Return the [X, Y] coordinate for the center point of the cell that contains the specified text.  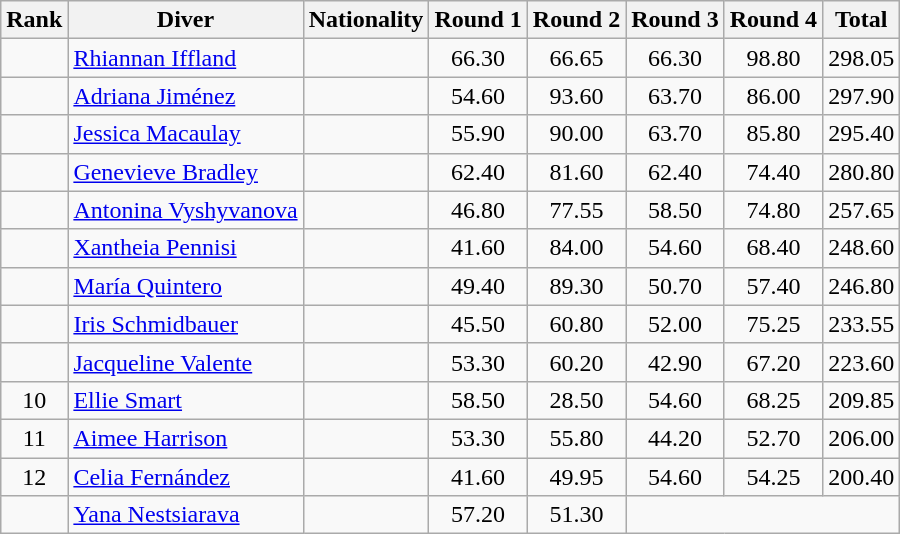
45.50 [478, 324]
49.40 [478, 286]
55.90 [478, 134]
Round 1 [478, 20]
Nationality [366, 20]
51.30 [576, 515]
42.90 [675, 362]
74.40 [773, 172]
77.55 [576, 210]
Round 2 [576, 20]
12 [34, 477]
200.40 [862, 477]
Rank [34, 20]
28.50 [576, 400]
297.90 [862, 96]
Iris Schmidbauer [186, 324]
Round 4 [773, 20]
52.00 [675, 324]
Adriana Jiménez [186, 96]
60.80 [576, 324]
98.80 [773, 58]
Xantheia Pennisi [186, 248]
57.20 [478, 515]
57.40 [773, 286]
44.20 [675, 438]
68.25 [773, 400]
89.30 [576, 286]
Jessica Macaulay [186, 134]
54.25 [773, 477]
Genevieve Bradley [186, 172]
85.80 [773, 134]
81.60 [576, 172]
68.40 [773, 248]
Ellie Smart [186, 400]
10 [34, 400]
52.70 [773, 438]
84.00 [576, 248]
223.60 [862, 362]
Antonina Vyshyvanova [186, 210]
Aimee Harrison [186, 438]
246.80 [862, 286]
86.00 [773, 96]
Diver [186, 20]
280.80 [862, 172]
295.40 [862, 134]
Round 3 [675, 20]
Jacqueline Valente [186, 362]
46.80 [478, 210]
Celia Fernández [186, 477]
298.05 [862, 58]
93.60 [576, 96]
50.70 [675, 286]
11 [34, 438]
Total [862, 20]
209.85 [862, 400]
233.55 [862, 324]
257.65 [862, 210]
206.00 [862, 438]
74.80 [773, 210]
60.20 [576, 362]
248.60 [862, 248]
67.20 [773, 362]
66.65 [576, 58]
Rhiannan Iffland [186, 58]
Yana Nestsiarava [186, 515]
75.25 [773, 324]
55.80 [576, 438]
49.95 [576, 477]
90.00 [576, 134]
María Quintero [186, 286]
